Locate the cell with the specified text and output its [X, Y] center coordinate. 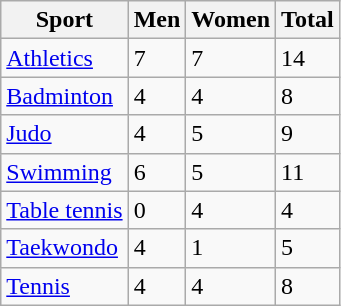
Men [157, 20]
Total [308, 20]
Women [231, 20]
9 [308, 134]
11 [308, 172]
Athletics [64, 58]
Sport [64, 20]
14 [308, 58]
Judo [64, 134]
6 [157, 172]
Badminton [64, 96]
0 [157, 210]
1 [231, 248]
Taekwondo [64, 248]
Swimming [64, 172]
Tennis [64, 286]
Table tennis [64, 210]
